Capture the cell that displays the provided text and extract its [X, Y] central coordinate. 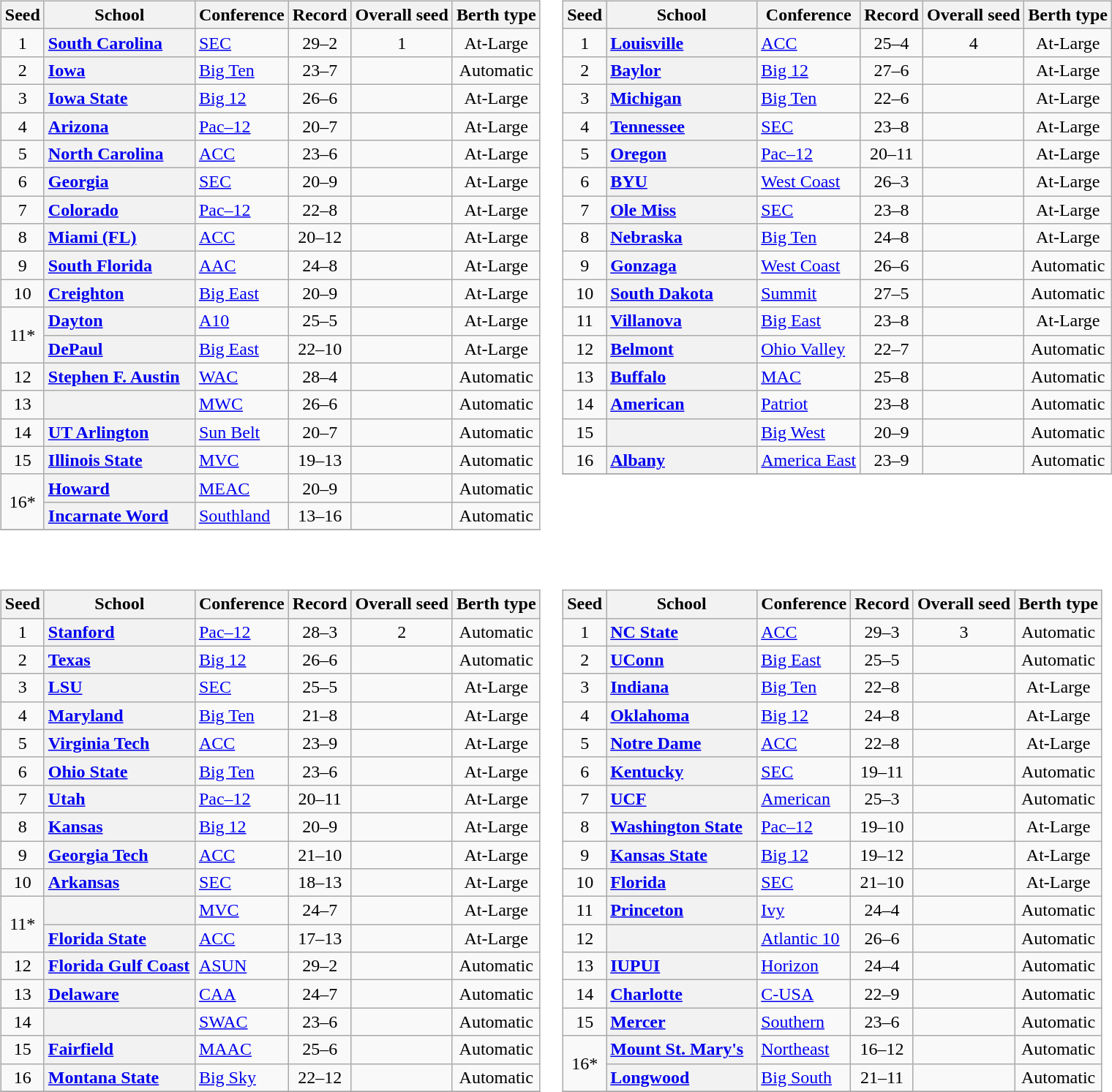
Longwood [682, 1077]
Iowa State [119, 98]
DePaul [119, 349]
21–11 [882, 1077]
Illinois State [119, 460]
Baylor [682, 70]
Patriot [809, 404]
Big West [809, 432]
22–9 [882, 994]
MEAC [241, 488]
Southland [241, 516]
Ivy [804, 911]
Big South [804, 1077]
25–8 [892, 377]
Charlotte [682, 994]
SWAC [241, 1022]
Arizona [119, 127]
Howard [119, 488]
25–3 [882, 799]
28–3 [320, 632]
CAA [241, 994]
19–13 [320, 460]
Fairfield [119, 1050]
UConn [682, 660]
Albany [682, 460]
Stanford [119, 632]
South Florida [119, 266]
Georgia [119, 182]
Maryland [119, 715]
Georgia Tech [119, 855]
29–3 [882, 632]
18–13 [320, 883]
BYU [682, 182]
Horizon [804, 966]
Buffalo [682, 377]
Atlantic 10 [804, 938]
Montana State [119, 1077]
Texas [119, 660]
North Carolina [119, 154]
Iowa [119, 70]
UCF [682, 799]
Notre Dame [682, 743]
25–6 [320, 1050]
MAC [809, 377]
Florida Gulf Coast [119, 966]
19–12 [882, 855]
Ole Miss [682, 210]
Utah [119, 799]
Louisville [682, 42]
ASUN [241, 966]
17–13 [320, 938]
America East [809, 460]
Virginia Tech [119, 743]
22–12 [320, 1077]
25–4 [892, 42]
Indiana [682, 688]
Delaware [119, 994]
Kentucky [682, 771]
Florida [682, 883]
22–6 [892, 98]
Oregon [682, 154]
28–4 [320, 377]
Miami (FL) [119, 238]
MWC [241, 404]
22–10 [320, 349]
19–11 [882, 771]
Arkansas [119, 883]
Colorado [119, 210]
South Carolina [119, 42]
A10 [241, 321]
Belmont [682, 349]
Incarnate Word [119, 516]
22–7 [892, 349]
WAC [241, 377]
UT Arlington [119, 432]
Mount St. Mary's [682, 1050]
Florida State [119, 938]
Washington State [682, 826]
Nebraska [682, 238]
Ohio Valley [809, 349]
Creighton [119, 293]
Big Sky [241, 1077]
Villanova [682, 321]
MAAC [241, 1050]
LSU [119, 688]
Sun Belt [241, 432]
Kansas [119, 826]
Oklahoma [682, 715]
21–8 [320, 715]
Southern [804, 1022]
NC State [682, 632]
20–12 [320, 238]
South Dakota [682, 293]
Michigan [682, 98]
AAC [241, 266]
Summit [809, 293]
Dayton [119, 321]
Ohio State [119, 771]
13–16 [320, 516]
26–3 [892, 182]
27–6 [892, 70]
27–5 [892, 293]
Stephen F. Austin [119, 377]
Gonzaga [682, 266]
Princeton [682, 911]
C-USA [804, 994]
IUPUI [682, 966]
Kansas State [682, 855]
23–7 [320, 70]
16–12 [882, 1050]
Tennessee [682, 127]
Mercer [682, 1022]
Northeast [804, 1050]
19–10 [882, 826]
